Extract the (X, Y) coordinate from the center of the cell holding the provided text.  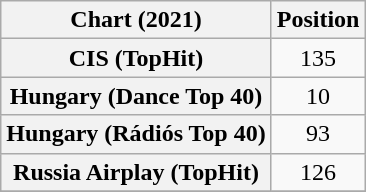
135 (318, 58)
Chart (2021) (136, 20)
126 (318, 172)
Hungary (Dance Top 40) (136, 96)
CIS (TopHit) (136, 58)
Russia Airplay (TopHit) (136, 172)
Position (318, 20)
Hungary (Rádiós Top 40) (136, 134)
10 (318, 96)
93 (318, 134)
